From the cell containing the given text, extract its center point as [X, Y] coordinate. 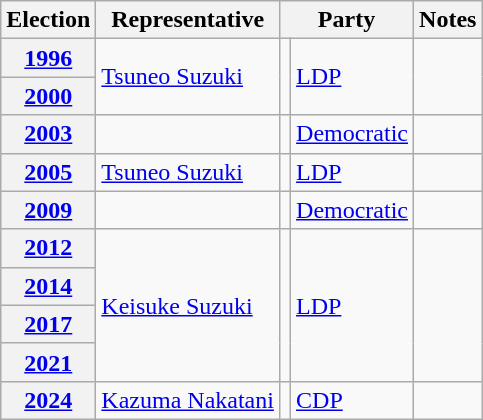
2005 [48, 172]
2024 [48, 400]
2021 [48, 362]
2003 [48, 134]
Notes [448, 20]
Kazuma Nakatani [188, 400]
2009 [48, 210]
CDP [352, 400]
2000 [48, 96]
2014 [48, 286]
1996 [48, 58]
Election [48, 20]
Representative [188, 20]
Keisuke Suzuki [188, 305]
2017 [48, 324]
2012 [48, 248]
Party [346, 20]
